Determine the [x, y] coordinate at the center of the cell enclosing the given text.  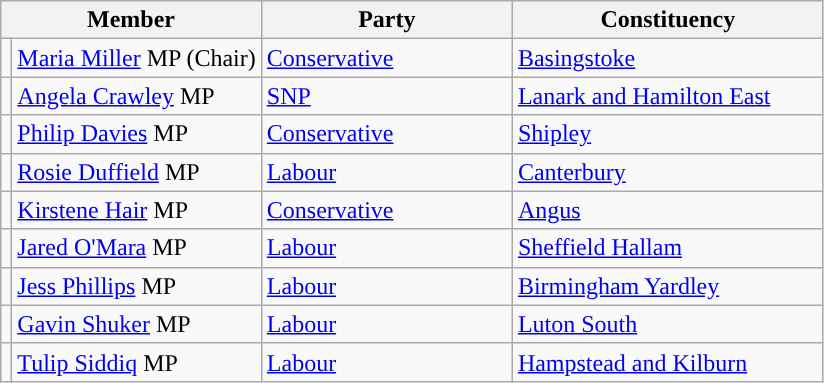
Jess Phillips MP [136, 286]
SNP [386, 96]
Sheffield Hallam [668, 248]
Canterbury [668, 172]
Member [132, 20]
Tulip Siddiq MP [136, 362]
Lanark and Hamilton East [668, 96]
Basingstoke [668, 58]
Constituency [668, 20]
Luton South [668, 324]
Gavin Shuker MP [136, 324]
Party [386, 20]
Hampstead and Kilburn [668, 362]
Angus [668, 210]
Kirstene Hair MP [136, 210]
Birmingham Yardley [668, 286]
Rosie Duffield MP [136, 172]
Jared O'Mara MP [136, 248]
Philip Davies MP [136, 134]
Maria Miller MP (Chair) [136, 58]
Angela Crawley MP [136, 96]
Shipley [668, 134]
